Scan for the cell matching the given text and deliver its (X, Y) coordinate at center. 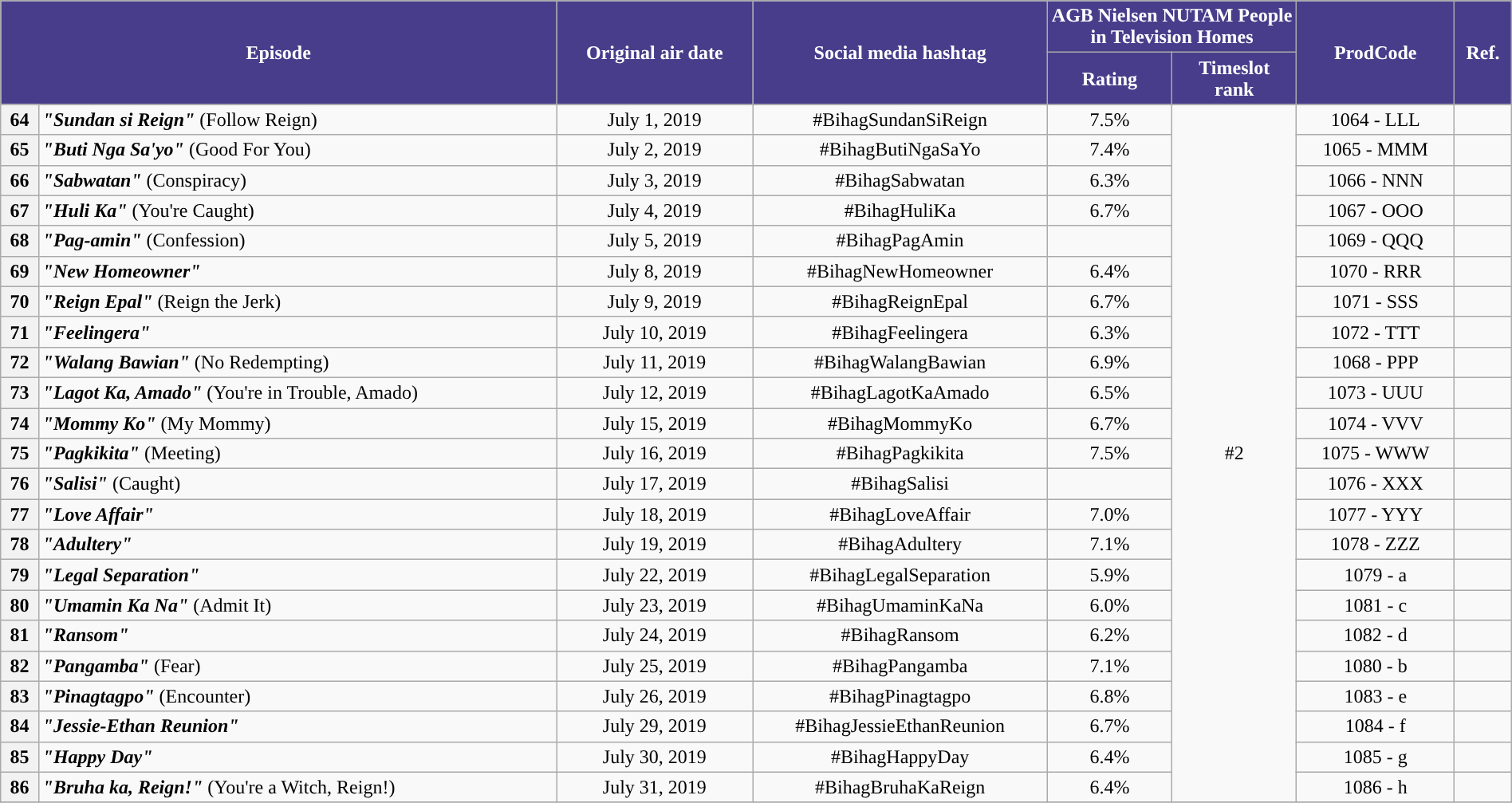
64 (19, 120)
"Salisi" (Caught) (297, 484)
"Umamin Ka Na" (Admit It) (297, 605)
#BihagRansom (900, 636)
"Pinagtagpo" (Encounter) (297, 696)
July 15, 2019 (655, 423)
July 18, 2019 (655, 514)
#BihagAdultery (900, 545)
"Legal Separation" (297, 575)
Timeslotrank (1234, 78)
86 (19, 787)
Rating (1109, 78)
Social media hashtag (900, 53)
July 29, 2019 (655, 726)
July 2, 2019 (655, 150)
82 (19, 666)
1075 - WWW (1376, 454)
74 (19, 423)
6.8% (1109, 696)
"Buti Nga Sa'yo" (Good For You) (297, 150)
1076 - XXX (1376, 484)
#BihagPagAmin (900, 241)
72 (19, 362)
"Ransom" (297, 636)
July 30, 2019 (655, 757)
July 26, 2019 (655, 696)
"Pangamba" (Fear) (297, 666)
"Jessie-Ethan Reunion" (297, 726)
"Walang Bawian" (No Redempting) (297, 362)
1085 - g (1376, 757)
AGB Nielsen NUTAM People in Television Homes (1172, 27)
#BihagPagkikita (900, 454)
1082 - d (1376, 636)
83 (19, 696)
"Pagkikita" (Meeting) (297, 454)
July 5, 2019 (655, 241)
"Happy Day" (297, 757)
#BihagSalisi (900, 484)
#BihagPinagtagpo (900, 696)
July 11, 2019 (655, 362)
1074 - VVV (1376, 423)
July 4, 2019 (655, 211)
Episode (279, 53)
#BihagHappyDay (900, 757)
1071 - SSS (1376, 301)
85 (19, 757)
July 9, 2019 (655, 301)
"Huli Ka" (You're Caught) (297, 211)
"Sabwatan" (Conspiracy) (297, 180)
1084 - f (1376, 726)
Ref. (1483, 53)
1079 - a (1376, 575)
#BihagLagotKaAmado (900, 392)
#BihagSundanSiReign (900, 120)
"Feelingera" (297, 332)
#BihagReignEpal (900, 301)
#BihagFeelingera (900, 332)
71 (19, 332)
5.9% (1109, 575)
#BihagNewHomeowner (900, 271)
7.0% (1109, 514)
July 22, 2019 (655, 575)
July 23, 2019 (655, 605)
#BihagJessieEthanReunion (900, 726)
1080 - b (1376, 666)
1077 - YYY (1376, 514)
6.0% (1109, 605)
70 (19, 301)
1065 - MMM (1376, 150)
76 (19, 484)
"Mommy Ko" (My Mommy) (297, 423)
"New Homeowner" (297, 271)
1068 - PPP (1376, 362)
"Lagot Ka, Amado" (You're in Trouble, Amado) (297, 392)
"Pag-amin" (Confession) (297, 241)
81 (19, 636)
66 (19, 180)
77 (19, 514)
1086 - h (1376, 787)
#2 (1234, 453)
July 25, 2019 (655, 666)
#BihagButiNgaSaYo (900, 150)
Original air date (655, 53)
#BihagSabwatan (900, 180)
July 31, 2019 (655, 787)
July 16, 2019 (655, 454)
#BihagLoveAffair (900, 514)
#BihagHuliKa (900, 211)
1078 - ZZZ (1376, 545)
69 (19, 271)
1073 - UUU (1376, 392)
#BihagWalangBawian (900, 362)
#BihagLegalSeparation (900, 575)
75 (19, 454)
"Adultery" (297, 545)
July 24, 2019 (655, 636)
#BihagPangamba (900, 666)
ProdCode (1376, 53)
67 (19, 211)
July 19, 2019 (655, 545)
1081 - c (1376, 605)
#BihagBruhaKaReign (900, 787)
73 (19, 392)
84 (19, 726)
1066 - NNN (1376, 180)
July 1, 2019 (655, 120)
July 3, 2019 (655, 180)
July 12, 2019 (655, 392)
78 (19, 545)
July 17, 2019 (655, 484)
65 (19, 150)
"Bruha ka, Reign!" (You're a Witch, Reign!) (297, 787)
1064 - LLL (1376, 120)
July 10, 2019 (655, 332)
80 (19, 605)
7.4% (1109, 150)
July 8, 2019 (655, 271)
6.5% (1109, 392)
68 (19, 241)
6.9% (1109, 362)
#BihagUmaminKaNa (900, 605)
#BihagMommyKo (900, 423)
1072 - TTT (1376, 332)
6.2% (1109, 636)
1083 - e (1376, 696)
"Sundan si Reign" (Follow Reign) (297, 120)
1070 - RRR (1376, 271)
79 (19, 575)
"Love Affair" (297, 514)
"Reign Epal" (Reign the Jerk) (297, 301)
1069 - QQQ (1376, 241)
1067 - OOO (1376, 211)
